Search for the cell housing the specified text and yield its (x, y) center coordinate. 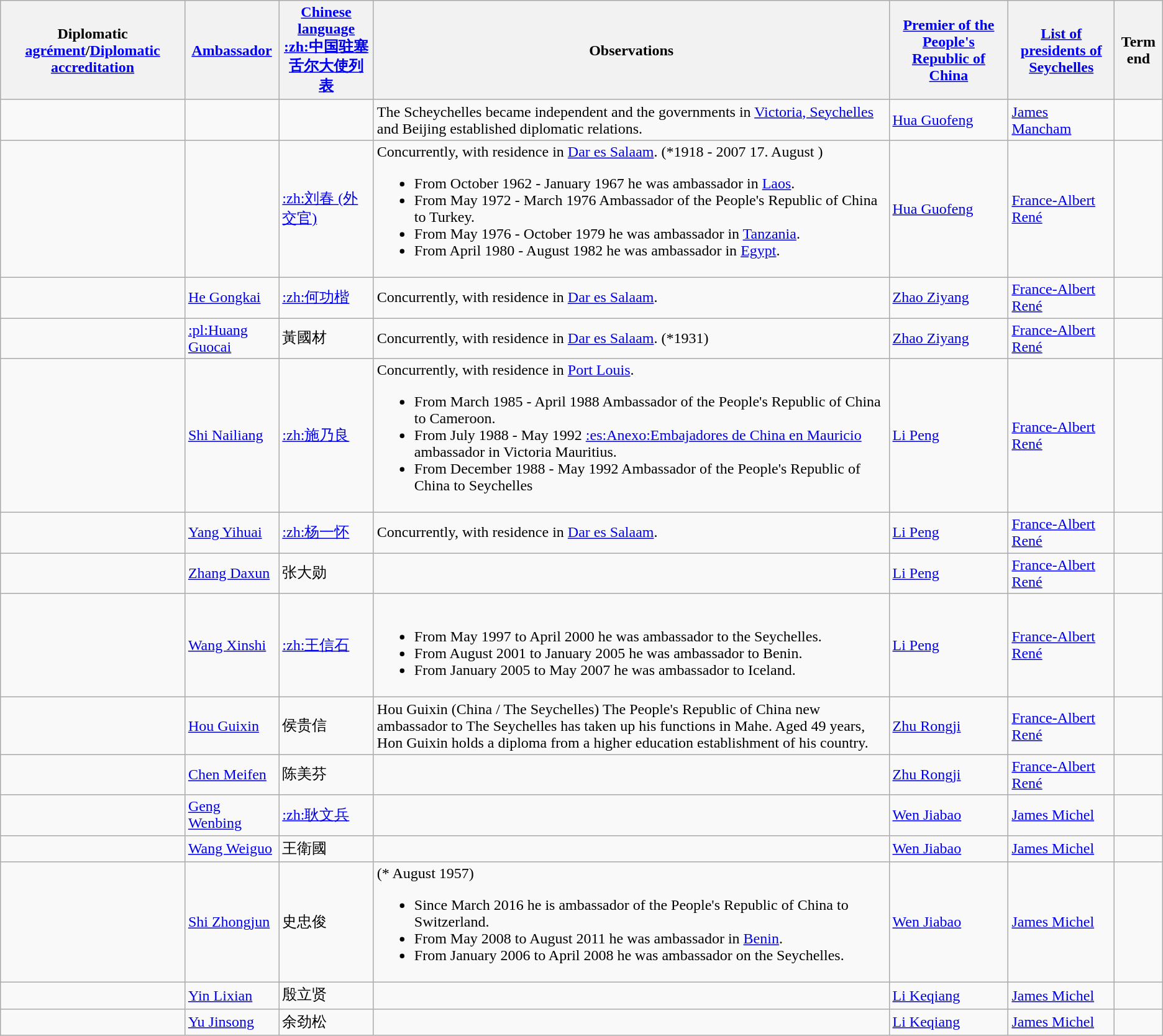
黃國材 (327, 338)
Wang Weiguo (231, 849)
侯贵信 (327, 726)
Zhang Daxun (231, 573)
He Gongkai (231, 297)
:zh:刘春 (外交官) (327, 209)
:zh:耿文兵 (327, 815)
Observations (631, 50)
Shi Nailiang (231, 436)
Wang Xinshi (231, 645)
Shi Zhongjun (231, 922)
:zh:王信石 (327, 645)
List of presidents of Seychelles (1061, 50)
余劲松 (327, 1022)
:zh:何功楷 (327, 297)
:zh:施乃良 (327, 436)
:zh:杨一怀 (327, 533)
:pl:Huang Guocai (231, 338)
The Scheychelles became independent and the governments in Victoria, Seychelles and Beijing established diplomatic relations. (631, 119)
Ambassador (231, 50)
Yu Jinsong (231, 1022)
Term end (1139, 50)
陈美芬 (327, 774)
Geng Wenbing (231, 815)
史忠俊 (327, 922)
Chinese language:zh:中国驻塞舌尔大使列表 (327, 50)
王衛國 (327, 849)
Chen Meifen (231, 774)
Concurrently, with residence in Dar es Salaam. (*1931) (631, 338)
殷立贤 (327, 996)
Premier of the People's Republic of China (949, 50)
Diplomatic agrément/Diplomatic accreditation (93, 50)
张大勋 (327, 573)
Yang Yihuai (231, 533)
Yin Lixian (231, 996)
James Mancham (1061, 119)
Hou Guixin (231, 726)
